Extract the [X, Y] coordinate from the center of the cell holding the provided text.  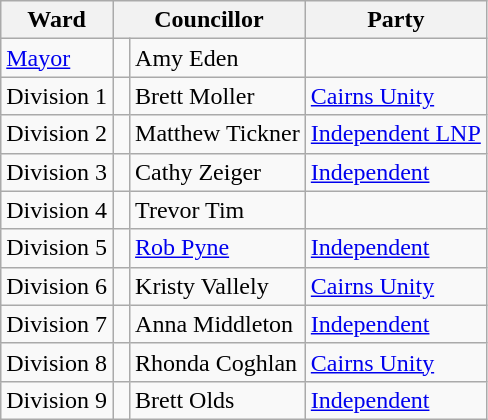
Division 9 [57, 400]
Division 7 [57, 324]
Rob Pyne [218, 248]
Division 3 [57, 172]
Division 8 [57, 362]
Kristy Vallely [218, 286]
Independent LNP [396, 134]
Division 2 [57, 134]
Mayor [57, 58]
Division 6 [57, 286]
Division 1 [57, 96]
Rhonda Coghlan [218, 362]
Brett Moller [218, 96]
Anna Middleton [218, 324]
Division 5 [57, 248]
Party [396, 20]
Cathy Zeiger [218, 172]
Division 4 [57, 210]
Trevor Tim [218, 210]
Brett Olds [218, 400]
Ward [57, 20]
Amy Eden [218, 58]
Matthew Tickner [218, 134]
Councillor [208, 20]
